Pinpoint the cell where the given text exists, returning its [X, Y] midpoint coordinate. 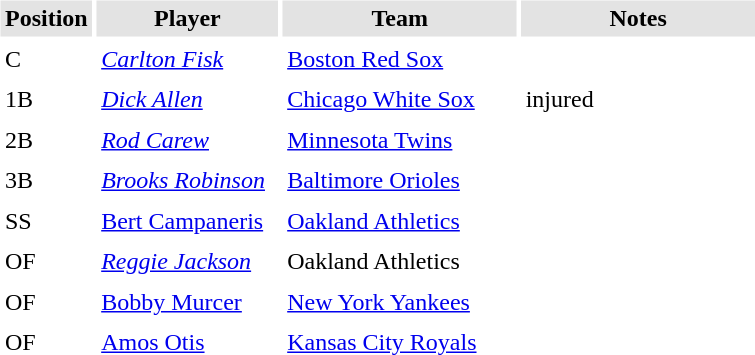
Baltimore Orioles [400, 180]
3B [46, 180]
Team [400, 18]
Rod Carew [188, 140]
Brooks Robinson [188, 180]
Carlton Fisk [188, 59]
SS [46, 221]
Minnesota Twins [400, 140]
New York Yankees [400, 302]
1B [46, 100]
Player [188, 18]
Boston Red Sox [400, 59]
Notes [638, 18]
Bobby Murcer [188, 302]
injured [638, 100]
2B [46, 140]
Reggie Jackson [188, 262]
C [46, 59]
Chicago White Sox [400, 100]
Position [46, 18]
Bert Campaneris [188, 221]
Dick Allen [188, 100]
